Pinpoint the cell where the given text exists, returning its (X, Y) midpoint coordinate. 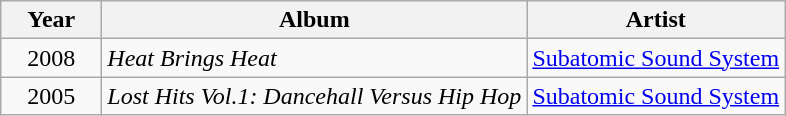
Album (314, 20)
2008 (52, 58)
Lost Hits Vol.1: Dancehall Versus Hip Hop (314, 96)
Artist (656, 20)
Year (52, 20)
2005 (52, 96)
Heat Brings Heat (314, 58)
